Search for the cell housing the specified text and yield its [x, y] center coordinate. 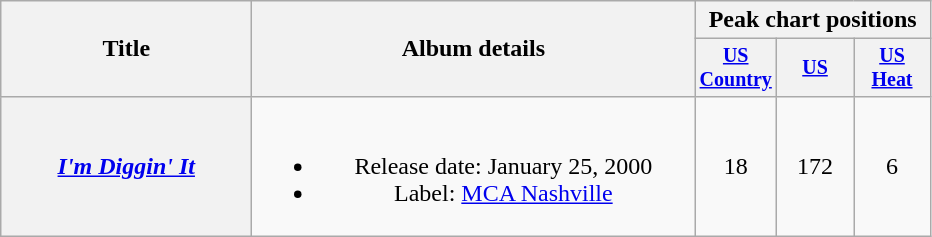
US Heat [892, 68]
Title [126, 49]
18 [736, 166]
Release date: January 25, 2000Label: MCA Nashville [474, 166]
US Country [736, 68]
6 [892, 166]
Peak chart positions [813, 20]
172 [816, 166]
I'm Diggin' It [126, 166]
US [816, 68]
Album details [474, 49]
